Extract the (x, y) coordinate from the center of the cell holding the provided text.  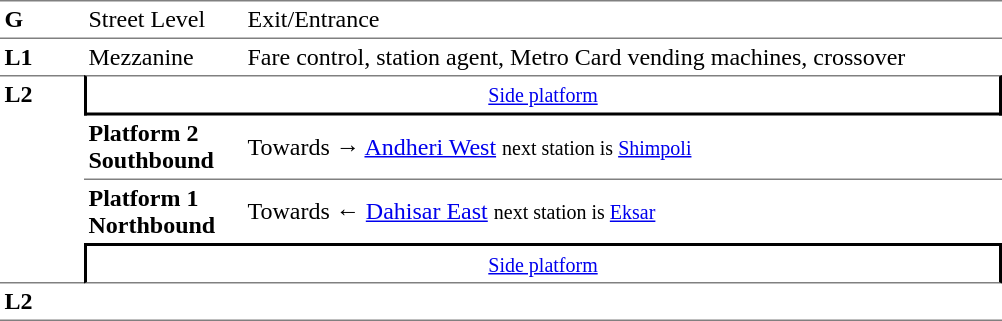
Towards → Andheri West next station is Shimpoli (622, 148)
Street Level (164, 20)
G (42, 20)
Towards ← Dahisar East next station is Eksar (622, 212)
L2 (42, 179)
Platform 2Southbound (164, 148)
Fare control, station agent, Metro Card vending machines, crossover (622, 57)
Exit/Entrance (622, 20)
L1 (42, 57)
Mezzanine (164, 57)
Platform 1Northbound (164, 212)
